Return the (X, Y) coordinate for the center point of the cell that contains the specified text.  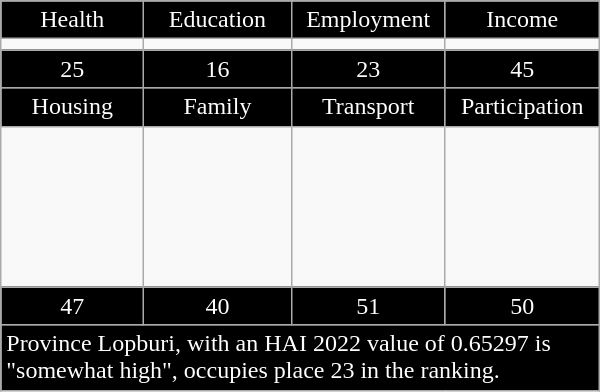
Income (522, 20)
Employment (368, 20)
Housing (72, 107)
Province Lopburi, with an HAI 2022 value of 0.65297 is "somewhat high", occupies place 23 in the ranking. (300, 358)
25 (72, 69)
40 (218, 306)
Health (72, 20)
Family (218, 107)
45 (522, 69)
50 (522, 306)
23 (368, 69)
16 (218, 69)
51 (368, 306)
Transport (368, 107)
Participation (522, 107)
Education (218, 20)
47 (72, 306)
